Pinpoint the cell where the given text exists, returning its [X, Y] midpoint coordinate. 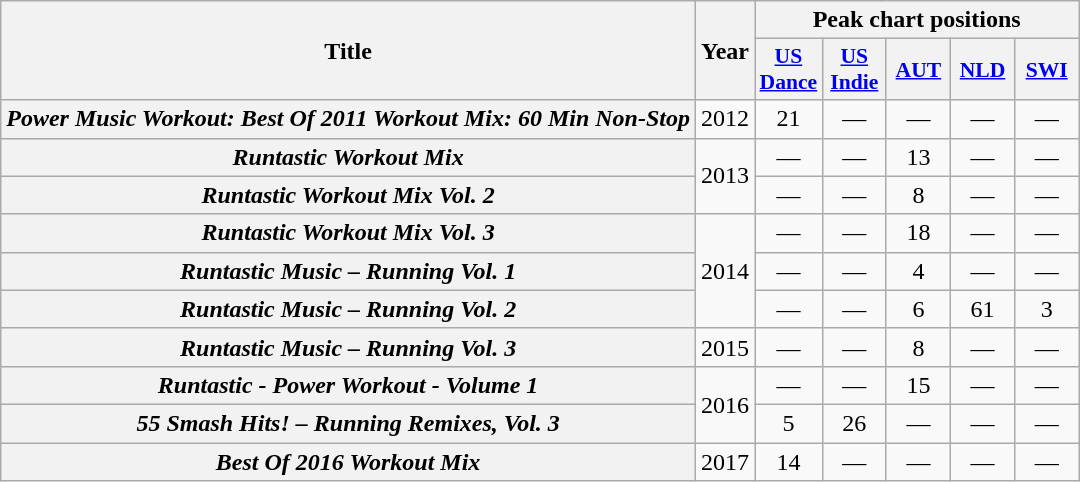
Best Of 2016 Workout Mix [348, 461]
2015 [724, 347]
NLD [982, 70]
Runtastic - Power Workout - Volume 1 [348, 385]
Peak chart positions [917, 20]
13 [918, 157]
Runtastic Music – Running Vol. 3 [348, 347]
21 [789, 119]
USIndie [854, 70]
61 [982, 309]
2016 [724, 404]
18 [918, 233]
14 [789, 461]
Power Music Workout: Best Of 2011 Workout Mix: 60 Min Non-Stop [348, 119]
55 Smash Hits! – Running Remixes, Vol. 3 [348, 423]
Title [348, 50]
Runtastic Music – Running Vol. 2 [348, 309]
6 [918, 309]
Runtastic Workout Mix Vol. 3 [348, 233]
15 [918, 385]
USDance [789, 70]
3 [1047, 309]
26 [854, 423]
5 [789, 423]
4 [918, 271]
2013 [724, 176]
Year [724, 50]
AUT [918, 70]
SWI [1047, 70]
2012 [724, 119]
Runtastic Workout Mix Vol. 2 [348, 195]
2014 [724, 271]
Runtastic Music – Running Vol. 1 [348, 271]
2017 [724, 461]
Runtastic Workout Mix [348, 157]
